Locate the cell with the specified text and output its [X, Y] center coordinate. 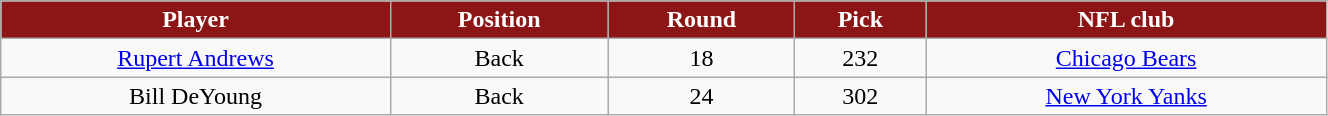
Chicago Bears [1126, 58]
NFL club [1126, 20]
Position [499, 20]
Rupert Andrews [196, 58]
302 [860, 96]
Bill DeYoung [196, 96]
232 [860, 58]
18 [702, 58]
Player [196, 20]
Round [702, 20]
Pick [860, 20]
New York Yanks [1126, 96]
24 [702, 96]
